Return [x, y] of the center of cell containing provided text 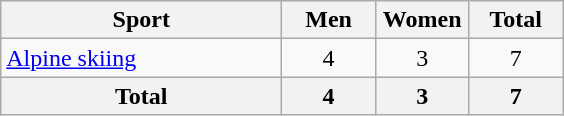
Alpine skiing [142, 58]
Sport [142, 20]
Men [329, 20]
Women [422, 20]
